Find where the given text appears and provide that cell's center as (X, Y) coordinate. 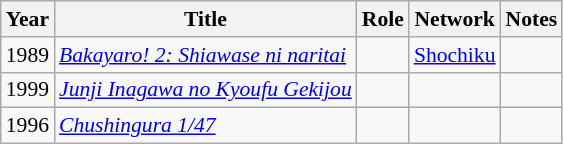
Year (28, 19)
Title (206, 19)
1999 (28, 90)
Network (455, 19)
Notes (532, 19)
Bakayaro! 2: Shiawase ni naritai (206, 55)
Role (383, 19)
Shochiku (455, 55)
1996 (28, 126)
Junji Inagawa no Kyoufu Gekijou (206, 90)
Chushingura 1/47 (206, 126)
1989 (28, 55)
